Search for the cell housing the specified text and yield its (X, Y) center coordinate. 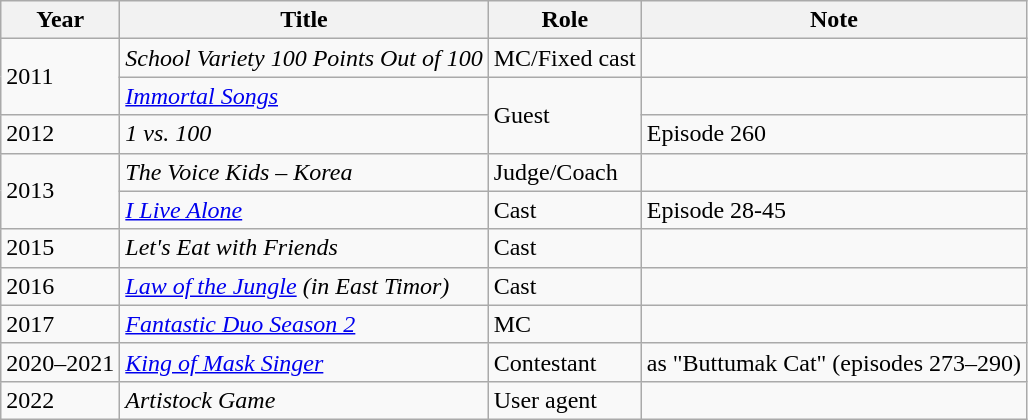
2017 (60, 324)
2016 (60, 286)
as "Buttumak Cat" (episodes 273–290) (834, 362)
2011 (60, 77)
1 vs. 100 (304, 134)
Episode 260 (834, 134)
Let's Eat with Friends (304, 248)
Guest (564, 115)
2015 (60, 248)
2013 (60, 191)
2020–2021 (60, 362)
Law of the Jungle (in East Timor) (304, 286)
2022 (60, 400)
Fantastic Duo Season 2 (304, 324)
User agent (564, 400)
Title (304, 20)
School Variety 100 Points Out of 100 (304, 58)
Immortal Songs (304, 96)
Year (60, 20)
2012 (60, 134)
King of Mask Singer (304, 362)
I Live Alone (304, 210)
Note (834, 20)
Contestant (564, 362)
Artistock Game (304, 400)
Role (564, 20)
Judge/Coach (564, 172)
MC (564, 324)
MC/Fixed cast (564, 58)
Episode 28-45 (834, 210)
The Voice Kids – Korea (304, 172)
